Return the (x, y) coordinate for the center point of the cell that contains the specified text.  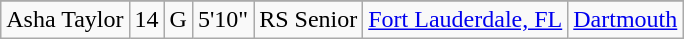
Asha Taylor (65, 20)
5'10" (222, 20)
Dartmouth (626, 20)
Fort Lauderdale, FL (466, 20)
G (178, 20)
14 (146, 20)
RS Senior (308, 20)
